Return the [x, y] coordinate for the center point of the cell that contains the specified text.  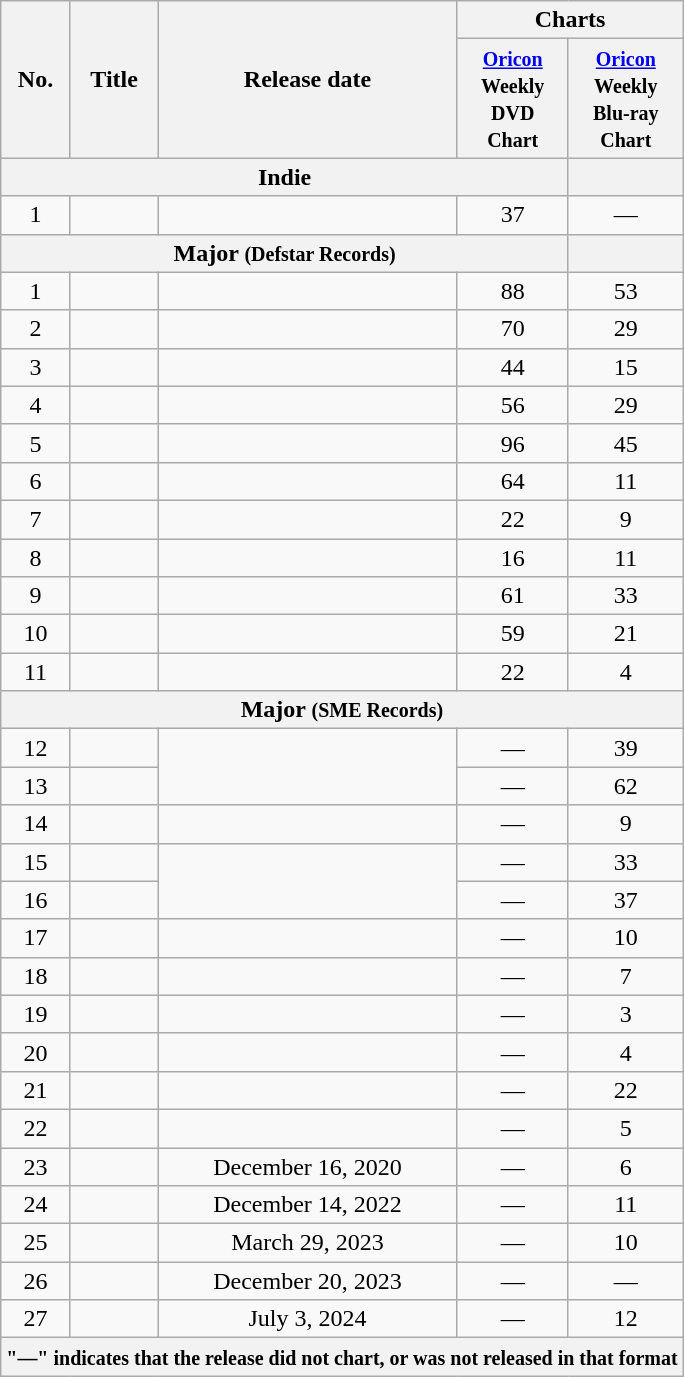
December 14, 2022 [308, 1205]
53 [626, 291]
14 [36, 824]
96 [512, 443]
20 [36, 1052]
Title [114, 80]
59 [512, 634]
December 20, 2023 [308, 1281]
64 [512, 481]
"—" indicates that the release did not chart, or was not released in that format [342, 1357]
88 [512, 291]
61 [512, 596]
July 3, 2024 [308, 1319]
13 [36, 786]
44 [512, 367]
Major (Defstar Records) [285, 253]
26 [36, 1281]
Major (SME Records) [342, 710]
8 [36, 557]
OriconWeeklyDVDChart [512, 98]
27 [36, 1319]
December 16, 2020 [308, 1167]
25 [36, 1243]
2 [36, 329]
OriconWeeklyBlu-rayChart [626, 98]
Indie [285, 177]
62 [626, 786]
39 [626, 748]
March 29, 2023 [308, 1243]
24 [36, 1205]
70 [512, 329]
17 [36, 938]
19 [36, 1014]
No. [36, 80]
23 [36, 1167]
56 [512, 405]
18 [36, 976]
45 [626, 443]
Release date [308, 80]
Charts [570, 20]
